Pinpoint the cell where the given text exists, returning its (X, Y) midpoint coordinate. 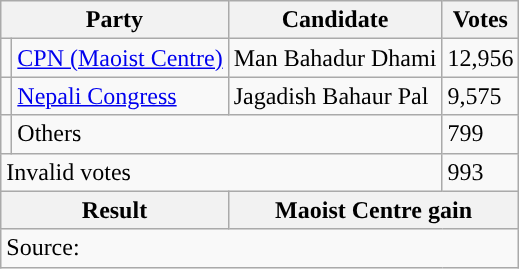
799 (480, 134)
Party (114, 20)
Maoist Centre gain (374, 210)
Source: (260, 248)
Nepali Congress (120, 96)
Jagadish Bahaur Pal (335, 96)
Others (227, 134)
12,956 (480, 58)
Result (114, 210)
993 (480, 172)
Invalid votes (222, 172)
CPN (Maoist Centre) (120, 58)
Votes (480, 20)
Man Bahadur Dhami (335, 58)
Candidate (335, 20)
9,575 (480, 96)
